Return [x, y] of the center of cell containing provided text 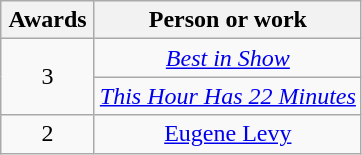
Awards [48, 20]
2 [48, 134]
Person or work [228, 20]
This Hour Has 22 Minutes [228, 96]
3 [48, 77]
Best in Show [228, 58]
Eugene Levy [228, 134]
